Pinpoint the cell where the given text exists, returning its [x, y] midpoint coordinate. 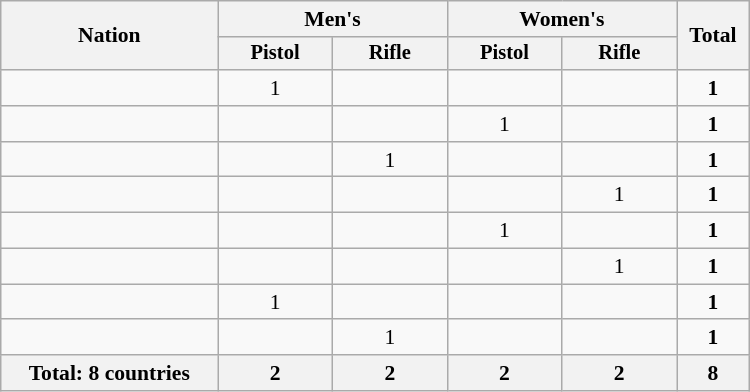
Men's [332, 19]
Total [714, 36]
8 [714, 373]
Total: 8 countries [110, 373]
Nation [110, 36]
Women's [562, 19]
